Output the [X, Y] coordinate of the center of the cell containing the given text.  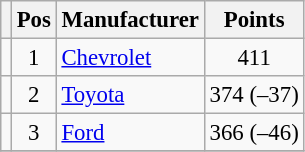
2 [34, 95]
366 (–46) [254, 133]
Points [254, 20]
Pos [34, 20]
Chevrolet [130, 58]
Toyota [130, 95]
Manufacturer [130, 20]
374 (–37) [254, 95]
Ford [130, 133]
411 [254, 58]
3 [34, 133]
1 [34, 58]
